Locate the cell with the specified text and output its (X, Y) center coordinate. 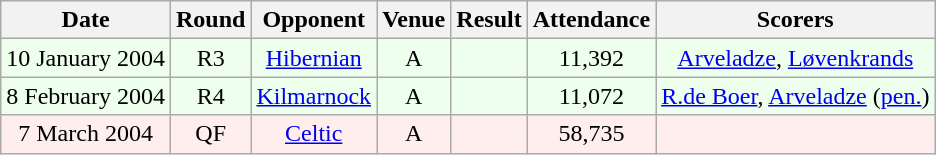
R3 (210, 58)
Opponent (314, 20)
R4 (210, 96)
Scorers (796, 20)
Arveladze, Løvenkrands (796, 58)
Round (210, 20)
7 March 2004 (86, 134)
Venue (414, 20)
Kilmarnock (314, 96)
11,392 (591, 58)
Date (86, 20)
Attendance (591, 20)
Result (489, 20)
11,072 (591, 96)
Hibernian (314, 58)
10 January 2004 (86, 58)
Celtic (314, 134)
58,735 (591, 134)
8 February 2004 (86, 96)
R.de Boer, Arveladze (pen.) (796, 96)
QF (210, 134)
